Pinpoint the cell where the given text exists, returning its [x, y] midpoint coordinate. 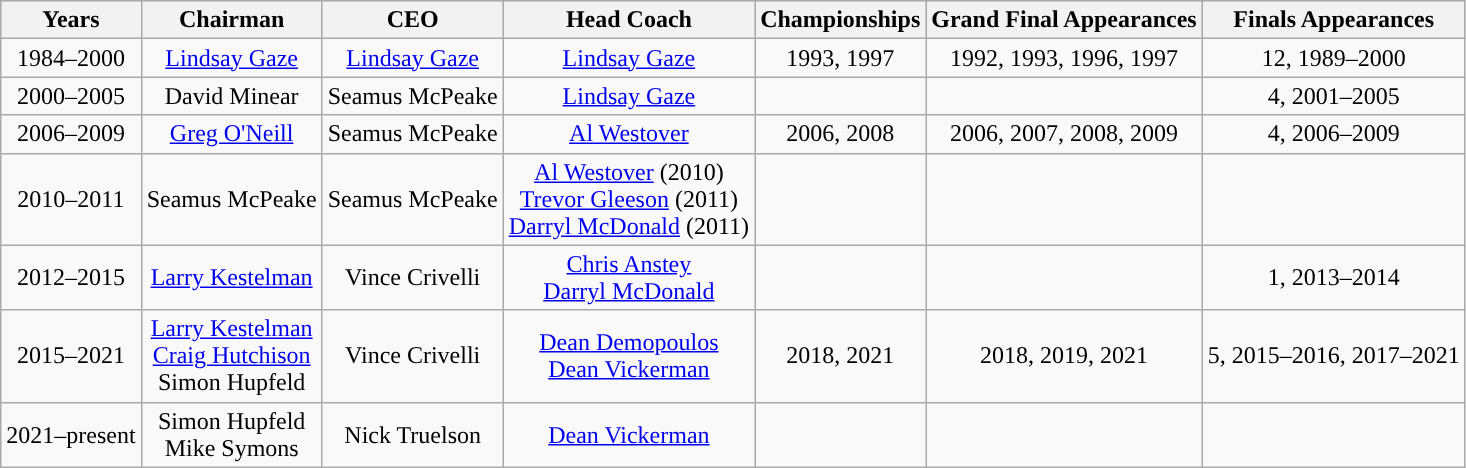
2000–2005 [71, 96]
2021–present [71, 434]
4, 2001–2005 [1334, 96]
Larry Kestelman [232, 278]
Greg O'Neill [232, 134]
Larry Kestelman Craig Hutchison Simon Hupfeld [232, 356]
Nick Truelson [412, 434]
Championships [840, 20]
Chairman [232, 20]
Years [71, 20]
2012–2015 [71, 278]
Simon Hupfeld Mike Symons [232, 434]
12, 1989–2000 [1334, 58]
Chris Anstey Darryl McDonald [628, 278]
2010–2011 [71, 199]
Dean Demopoulos Dean Vickerman [628, 356]
2018, 2019, 2021 [1064, 356]
1, 2013–2014 [1334, 278]
5, 2015–2016, 2017–2021 [1334, 356]
2006, 2008 [840, 134]
CEO [412, 20]
Finals Appearances [1334, 20]
2015–2021 [71, 356]
2006–2009 [71, 134]
Grand Final Appearances [1064, 20]
Al Westover (2010)Trevor Gleeson (2011)Darryl McDonald (2011) [628, 199]
Head Coach [628, 20]
David Minear [232, 96]
1992, 1993, 1996, 1997 [1064, 58]
Dean Vickerman [628, 434]
1993, 1997 [840, 58]
Al Westover [628, 134]
4, 2006–2009 [1334, 134]
2006, 2007, 2008, 2009 [1064, 134]
1984–2000 [71, 58]
2018, 2021 [840, 356]
